Extract the [x, y] coordinate from the center of the cell holding the provided text.  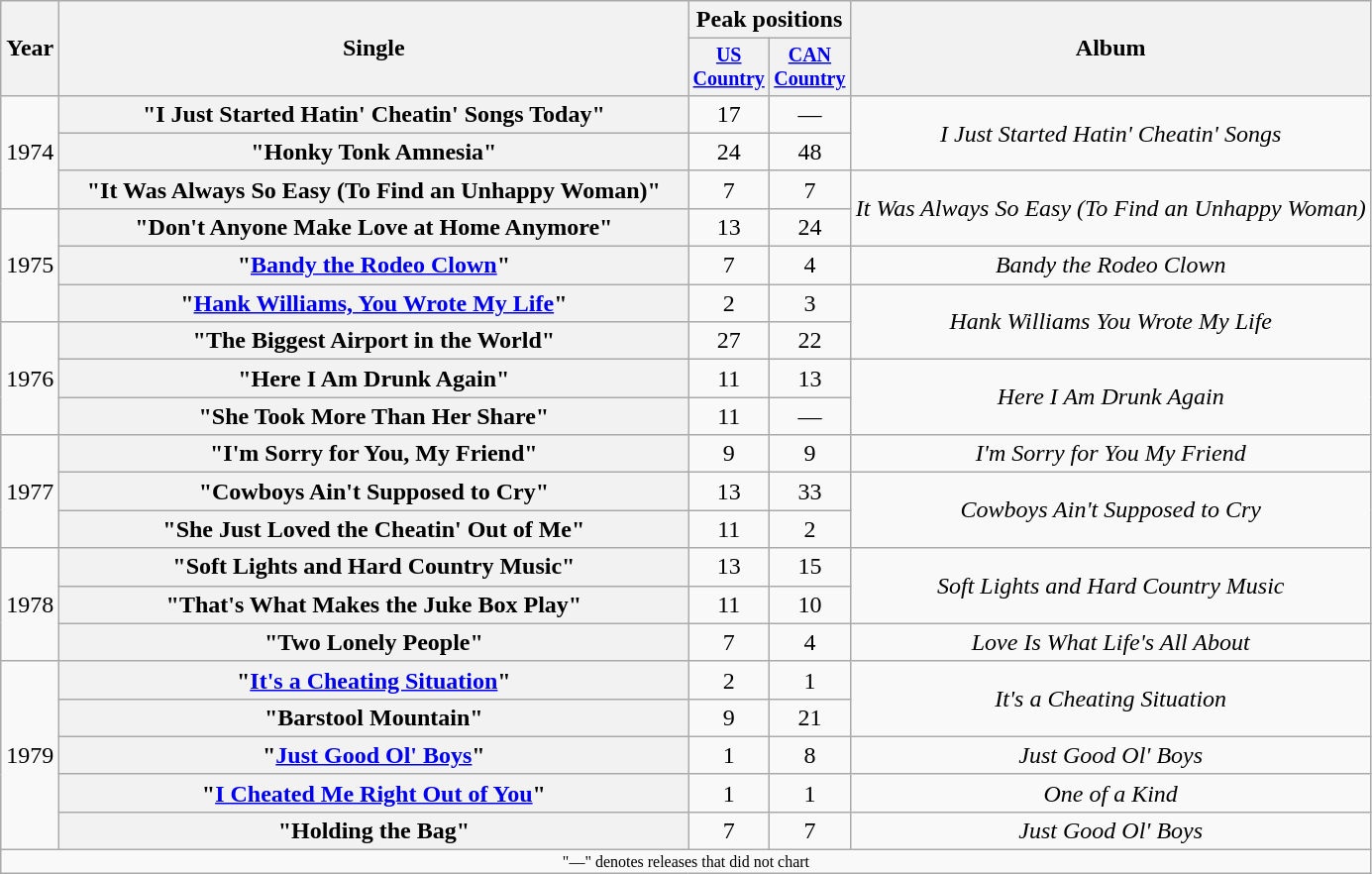
"She Took More Than Her Share" [374, 416]
One of a Kind [1110, 793]
1976 [30, 379]
1975 [30, 265]
Peak positions [769, 20]
"It's a Cheating Situation" [374, 680]
1979 [30, 755]
"—" denotes releases that did not chart [686, 862]
48 [810, 152]
"It Was Always So Easy (To Find an Unhappy Woman)" [374, 189]
27 [729, 341]
1978 [30, 604]
It Was Always So Easy (To Find an Unhappy Woman) [1110, 208]
"Here I Am Drunk Again" [374, 379]
"Two Lonely People" [374, 642]
1974 [30, 152]
CAN Country [810, 67]
Cowboys Ain't Supposed to Cry [1110, 510]
17 [729, 114]
It's a Cheating Situation [1110, 699]
"That's What Makes the Juke Box Play" [374, 604]
"I Cheated Me Right Out of You" [374, 793]
US Country [729, 67]
3 [810, 303]
Love Is What Life's All About [1110, 642]
"Don't Anyone Make Love at Home Anymore" [374, 227]
15 [810, 567]
"I'm Sorry for You, My Friend" [374, 454]
Album [1110, 49]
"She Just Loved the Cheatin' Out of Me" [374, 529]
"Just Good Ol' Boys" [374, 755]
"Hank Williams, You Wrote My Life" [374, 303]
"Holding the Bag" [374, 830]
"Bandy the Rodeo Clown" [374, 266]
Hank Williams You Wrote My Life [1110, 322]
Here I Am Drunk Again [1110, 397]
22 [810, 341]
"I Just Started Hatin' Cheatin' Songs Today" [374, 114]
8 [810, 755]
Bandy the Rodeo Clown [1110, 266]
Soft Lights and Hard Country Music [1110, 586]
1977 [30, 492]
"Soft Lights and Hard Country Music" [374, 567]
"Honky Tonk Amnesia" [374, 152]
I'm Sorry for You My Friend [1110, 454]
33 [810, 492]
"Barstool Mountain" [374, 717]
"The Biggest Airport in the World" [374, 341]
Year [30, 49]
"Cowboys Ain't Supposed to Cry" [374, 492]
Single [374, 49]
10 [810, 604]
I Just Started Hatin' Cheatin' Songs [1110, 133]
21 [810, 717]
